Detect which cell encompasses the target text, then output its [X, Y] center coordinate. 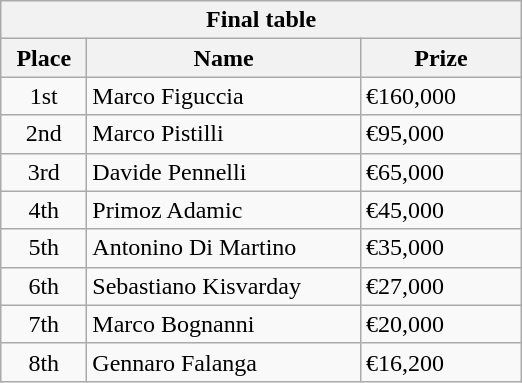
€16,200 [440, 362]
Final table [262, 20]
€20,000 [440, 324]
Marco Figuccia [224, 96]
€160,000 [440, 96]
8th [44, 362]
5th [44, 248]
7th [44, 324]
€45,000 [440, 210]
€65,000 [440, 172]
Primoz Adamic [224, 210]
Prize [440, 58]
€95,000 [440, 134]
Place [44, 58]
Gennaro Falanga [224, 362]
Davide Pennelli [224, 172]
€35,000 [440, 248]
6th [44, 286]
Antonino Di Martino [224, 248]
1st [44, 96]
2nd [44, 134]
Marco Pistilli [224, 134]
Name [224, 58]
Marco Bognanni [224, 324]
€27,000 [440, 286]
Sebastiano Kisvarday [224, 286]
4th [44, 210]
3rd [44, 172]
